Locate the cell with the specified text and output its [x, y] center coordinate. 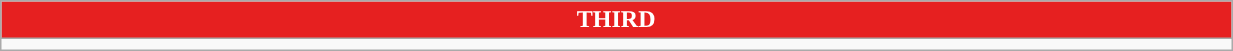
THIRD [616, 20]
